Extract the [x, y] coordinate from the center of the cell holding the provided text.  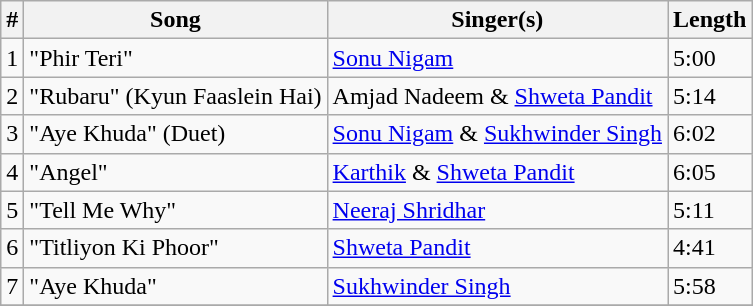
6:02 [710, 134]
5 [12, 210]
Singer(s) [497, 20]
3 [12, 134]
5:14 [710, 96]
# [12, 20]
5:00 [710, 58]
"Phir Teri" [176, 58]
"Titliyon Ki Phoor" [176, 248]
Shweta Pandit [497, 248]
"Aye Khuda" [176, 286]
1 [12, 58]
Song [176, 20]
4 [12, 172]
Karthik & Shweta Pandit [497, 172]
Amjad Nadeem & Shweta Pandit [497, 96]
2 [12, 96]
Sukhwinder Singh [497, 286]
"Tell Me Why" [176, 210]
5:58 [710, 286]
Neeraj Shridhar [497, 210]
6:05 [710, 172]
"Aye Khuda" (Duet) [176, 134]
6 [12, 248]
7 [12, 286]
Sonu Nigam [497, 58]
Sonu Nigam & Sukhwinder Singh [497, 134]
5:11 [710, 210]
Length [710, 20]
"Rubaru" (Kyun Faaslein Hai) [176, 96]
4:41 [710, 248]
"Angel" [176, 172]
